Extract the (X, Y) coordinate from the center of the cell holding the provided text.  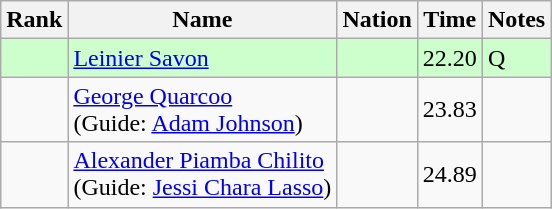
George Quarcoo(Guide: Adam Johnson) (202, 110)
24.89 (450, 174)
Time (450, 20)
Alexander Piamba Chilito(Guide: Jessi Chara Lasso) (202, 174)
23.83 (450, 110)
Leinier Savon (202, 58)
Nation (377, 20)
Name (202, 20)
22.20 (450, 58)
Q (516, 58)
Rank (34, 20)
Notes (516, 20)
